Identify which cell holds the provided text, then report its (x, y) central coordinate. 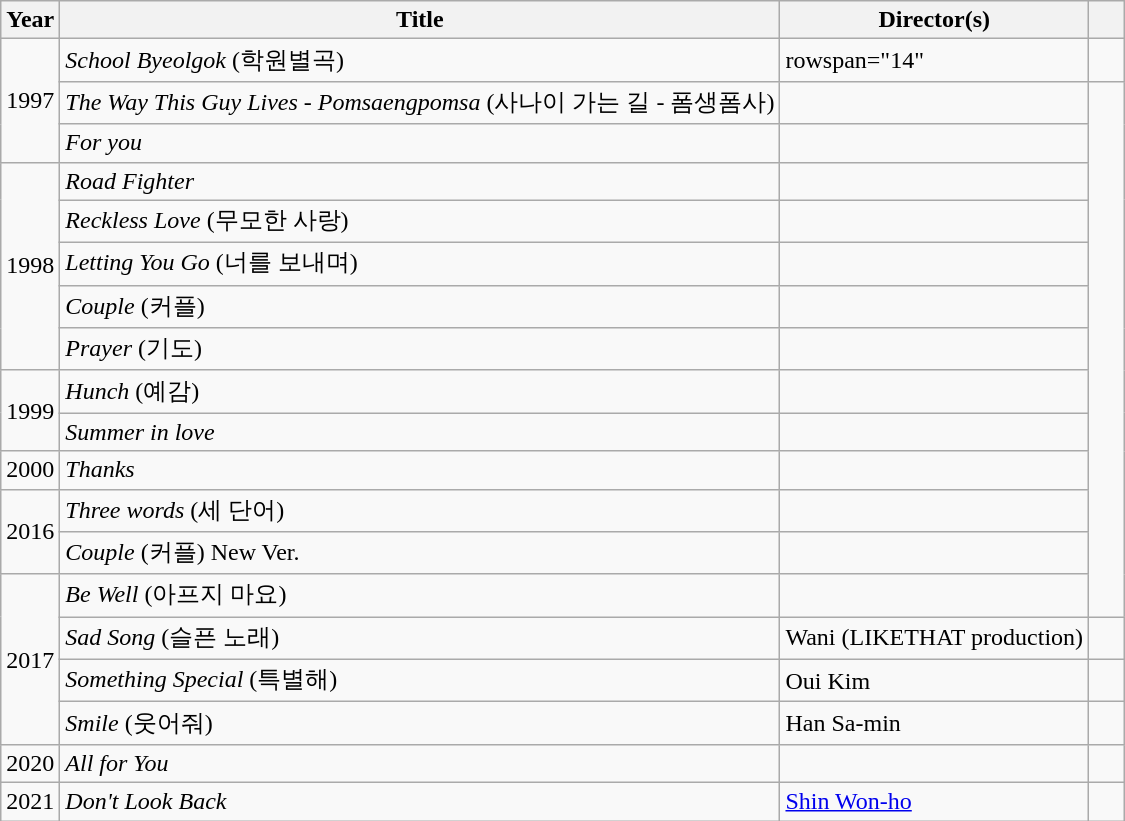
For you (420, 143)
2021 (30, 801)
Shin Won-ho (934, 801)
2000 (30, 470)
Smile (웃어줘) (420, 724)
School Byeolgok (학원별곡) (420, 60)
Summer in love (420, 432)
1997 (30, 100)
Couple (커플) (420, 306)
Three words (세 단어) (420, 510)
Be Well (아프지 마요) (420, 596)
Couple (커플) New Ver. (420, 554)
Thanks (420, 470)
Road Fighter (420, 181)
All for You (420, 763)
Hunch (예감) (420, 392)
Sad Song (슬픈 노래) (420, 638)
Han Sa-min (934, 724)
Wani (LIKETHAT production) (934, 638)
Oui Kim (934, 680)
The Way This Guy Lives - Pomsaengpomsa (사나이 가는 길 - 폼생폼사) (420, 102)
rowspan="14" (934, 60)
Director(s) (934, 20)
1998 (30, 266)
2016 (30, 532)
2020 (30, 763)
Don't Look Back (420, 801)
Prayer (기도) (420, 350)
Reckless Love (무모한 사랑) (420, 222)
Letting You Go (너를 보내며) (420, 264)
Something Special (특별해) (420, 680)
2017 (30, 659)
1999 (30, 410)
Year (30, 20)
Title (420, 20)
